From the cell containing the given text, extract its center point as (x, y) coordinate. 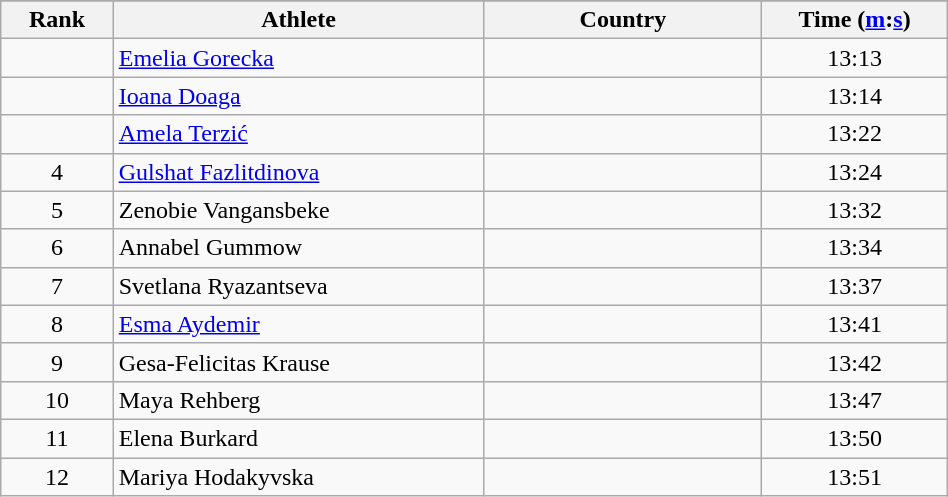
Mariya Hodakyvska (298, 477)
13:13 (854, 58)
Amela Terzić (298, 134)
5 (57, 210)
Svetlana Ryazantseva (298, 286)
11 (57, 438)
13:34 (854, 248)
Maya Rehberg (298, 400)
13:51 (854, 477)
Time (m:s) (854, 20)
Rank (57, 20)
13:41 (854, 324)
Elena Burkard (298, 438)
Gesa-Felicitas Krause (298, 362)
9 (57, 362)
13:50 (854, 438)
Emelia Gorecka (298, 58)
Gulshat Fazlitdinova (298, 172)
Country (623, 20)
13:14 (854, 96)
8 (57, 324)
13:47 (854, 400)
Ioana Doaga (298, 96)
Annabel Gummow (298, 248)
4 (57, 172)
Athlete (298, 20)
12 (57, 477)
Zenobie Vangansbeke (298, 210)
13:37 (854, 286)
6 (57, 248)
7 (57, 286)
13:24 (854, 172)
13:22 (854, 134)
13:32 (854, 210)
Esma Aydemir (298, 324)
13:42 (854, 362)
10 (57, 400)
